For the text-containing cell, return its midpoint in (X, Y) coordinate format. 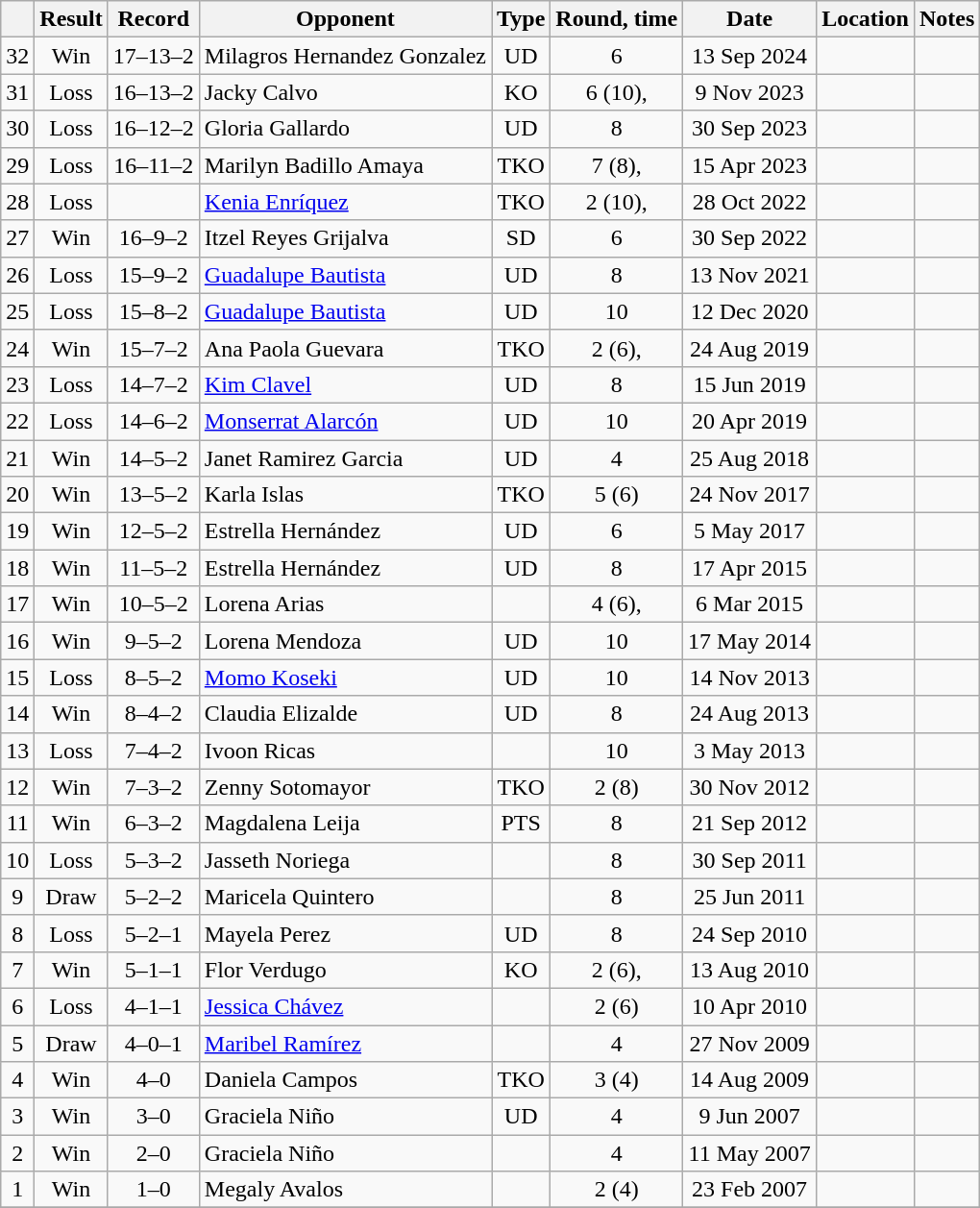
9–5–2 (154, 641)
3 May 2013 (749, 751)
PTS (521, 824)
17 (17, 604)
4 (6), (617, 604)
7–4–2 (154, 751)
13 (17, 751)
29 (17, 165)
Flor Verdugo (345, 970)
17 May 2014 (749, 641)
Itzel Reyes Grijalva (345, 238)
14 Nov 2013 (749, 678)
19 (17, 531)
Lorena Arias (345, 604)
2 (8) (617, 787)
Lorena Mendoza (345, 641)
28 Oct 2022 (749, 202)
15–8–2 (154, 311)
23 (17, 384)
Jessica Chávez (345, 1006)
20 Apr 2019 (749, 421)
13 Aug 2010 (749, 970)
17–13–2 (154, 56)
12–5–2 (154, 531)
2 (17, 1153)
24 Aug 2013 (749, 714)
Result (71, 19)
Notes (946, 19)
Round, time (617, 19)
5–3–2 (154, 860)
Kenia Enríquez (345, 202)
Zenny Sotomayor (345, 787)
30 Nov 2012 (749, 787)
30 Sep 2023 (749, 129)
SD (521, 238)
25 Jun 2011 (749, 897)
24 Sep 2010 (749, 933)
3–0 (154, 1117)
16 (17, 641)
Record (154, 19)
Megaly Avalos (345, 1190)
30 Sep 2011 (749, 860)
28 (17, 202)
Ivoon Ricas (345, 751)
11 (17, 824)
5 (17, 1043)
11–5–2 (154, 568)
14 (17, 714)
30 Sep 2022 (749, 238)
Kim Clavel (345, 384)
7 (8), (617, 165)
15 Apr 2023 (749, 165)
18 (17, 568)
20 (17, 495)
30 (17, 129)
31 (17, 92)
5 (6) (617, 495)
5–2–2 (154, 897)
16–9–2 (154, 238)
Mayela Perez (345, 933)
7–3–2 (154, 787)
2 (4) (617, 1190)
13–5–2 (154, 495)
Date (749, 19)
Opponent (345, 19)
2–0 (154, 1153)
6 Mar 2015 (749, 604)
17 Apr 2015 (749, 568)
Daniela Campos (345, 1080)
3 (17, 1117)
6–3–2 (154, 824)
Monserrat Alarcón (345, 421)
32 (17, 56)
9 Jun 2007 (749, 1117)
1–0 (154, 1190)
4–1–1 (154, 1006)
12 (17, 787)
16–11–2 (154, 165)
23 Feb 2007 (749, 1190)
Momo Koseki (345, 678)
9 Nov 2023 (749, 92)
25 (17, 311)
Jasseth Noriega (345, 860)
7 (17, 970)
Marilyn Badillo Amaya (345, 165)
8–4–2 (154, 714)
Magdalena Leija (345, 824)
10 Apr 2010 (749, 1006)
1 (17, 1190)
15 (17, 678)
13 Nov 2021 (749, 275)
5–2–1 (154, 933)
27 Nov 2009 (749, 1043)
Janet Ramirez Garcia (345, 458)
21 (17, 458)
12 Dec 2020 (749, 311)
24 (17, 348)
15–9–2 (154, 275)
15 Jun 2019 (749, 384)
14–5–2 (154, 458)
16–13–2 (154, 92)
Ana Paola Guevara (345, 348)
5 May 2017 (749, 531)
6 (10), (617, 92)
Maricela Quintero (345, 897)
16–12–2 (154, 129)
5–1–1 (154, 970)
26 (17, 275)
14–7–2 (154, 384)
Karla Islas (345, 495)
2 (10), (617, 202)
4–0 (154, 1080)
24 Nov 2017 (749, 495)
27 (17, 238)
15–7–2 (154, 348)
8–5–2 (154, 678)
Maribel Ramírez (345, 1043)
22 (17, 421)
Claudia Elizalde (345, 714)
Location (866, 19)
Milagros Hernandez Gonzalez (345, 56)
14–6–2 (154, 421)
24 Aug 2019 (749, 348)
10–5–2 (154, 604)
11 May 2007 (749, 1153)
14 Aug 2009 (749, 1080)
2 (6) (617, 1006)
Gloria Gallardo (345, 129)
13 Sep 2024 (749, 56)
4–0–1 (154, 1043)
25 Aug 2018 (749, 458)
9 (17, 897)
3 (4) (617, 1080)
Jacky Calvo (345, 92)
Type (521, 19)
21 Sep 2012 (749, 824)
